Find where the given text appears and provide that cell's center as [x, y] coordinate. 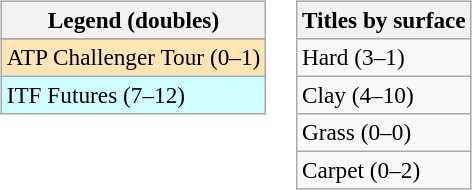
Grass (0–0) [384, 133]
Carpet (0–2) [384, 171]
ATP Challenger Tour (0–1) [133, 57]
Hard (3–1) [384, 57]
ITF Futures (7–12) [133, 95]
Legend (doubles) [133, 20]
Titles by surface [384, 20]
Clay (4–10) [384, 95]
